Provide the (x, y) coordinate of the cell's center where the given text is located.  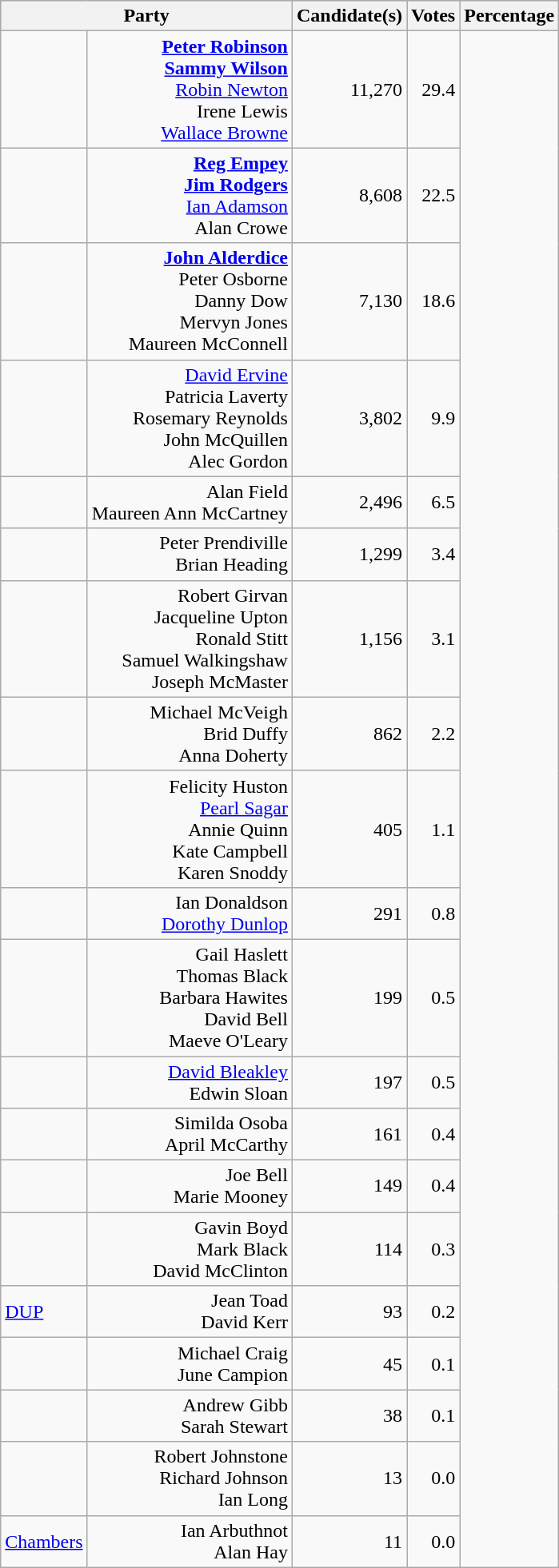
Ian ArbuthnotAlan Hay (190, 1541)
Party (147, 16)
2,496 (349, 502)
Ian DonaldsonDorothy Dunlop (190, 913)
0.3 (433, 1249)
Michael McVeighBrid DuffyAnna Doherty (190, 734)
8,608 (349, 195)
Votes (433, 16)
18.6 (433, 301)
161 (349, 1135)
David ErvinePatricia LavertyRosemary ReynoldsJohn McQuillenAlec Gordon (190, 418)
7,130 (349, 301)
13 (349, 1478)
DUP (44, 1312)
Peter RobinsonSammy WilsonRobin NewtonIrene LewisWallace Browne (190, 90)
John AlderdicePeter OsborneDanny DowMervyn JonesMaureen McConnell (190, 301)
862 (349, 734)
2.2 (433, 734)
0.8 (433, 913)
38 (349, 1416)
David BleakleyEdwin Sloan (190, 1082)
114 (349, 1249)
Reg EmpeyJim RodgersIan AdamsonAlan Crowe (190, 195)
Joe BellMarie Mooney (190, 1186)
11,270 (349, 90)
1,156 (349, 639)
197 (349, 1082)
Jean ToadDavid Kerr (190, 1312)
Robert GirvanJacqueline UptonRonald StittSamuel WalkingshawJoseph McMaster (190, 639)
29.4 (433, 90)
Peter PrendivilleBrian Heading (190, 555)
3,802 (349, 418)
11 (349, 1541)
Percentage (509, 16)
Felicity HustonPearl SagarAnnie QuinnKate CampbellKaren Snoddy (190, 829)
Robert JohnstoneRichard JohnsonIan Long (190, 1478)
Andrew GibbSarah Stewart (190, 1416)
Alan FieldMaureen Ann McCartney (190, 502)
1.1 (433, 829)
93 (349, 1312)
Similda OsobaApril McCarthy (190, 1135)
Candidate(s) (349, 16)
Gavin BoydMark BlackDavid McClinton (190, 1249)
405 (349, 829)
Gail HaslettThomas BlackBarbara HawitesDavid BellMaeve O'Leary (190, 997)
Chambers (44, 1541)
0.2 (433, 1312)
1,299 (349, 555)
9.9 (433, 418)
Michael CraigJune Campion (190, 1363)
22.5 (433, 195)
149 (349, 1186)
3.4 (433, 555)
45 (349, 1363)
3.1 (433, 639)
6.5 (433, 502)
291 (349, 913)
199 (349, 997)
